Return (x, y) of the center of cell containing provided text 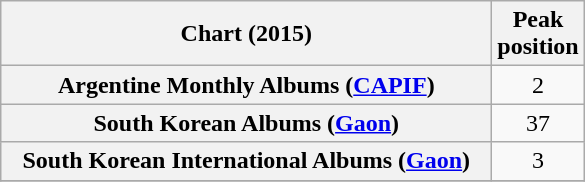
Chart (2015) (246, 34)
Argentine Monthly Albums (CAPIF) (246, 85)
2 (538, 85)
South Korean International Albums (Gaon) (246, 161)
3 (538, 161)
37 (538, 123)
Peakposition (538, 34)
South Korean Albums (Gaon) (246, 123)
